Identify which cell holds the provided text, then report its [X, Y] central coordinate. 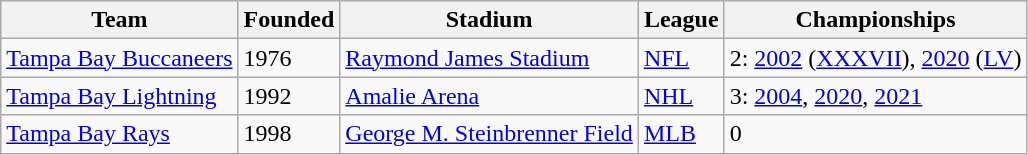
1976 [289, 58]
Amalie Arena [490, 96]
Stadium [490, 20]
MLB [681, 134]
Tampa Bay Rays [120, 134]
1998 [289, 134]
Raymond James Stadium [490, 58]
Tampa Bay Lightning [120, 96]
League [681, 20]
3: 2004, 2020, 2021 [876, 96]
Team [120, 20]
Tampa Bay Buccaneers [120, 58]
Championships [876, 20]
George M. Steinbrenner Field [490, 134]
0 [876, 134]
Founded [289, 20]
2: 2002 (XXXVII), 2020 (LV) [876, 58]
NHL [681, 96]
1992 [289, 96]
NFL [681, 58]
